From the cell containing the given text, extract its center point as (x, y) coordinate. 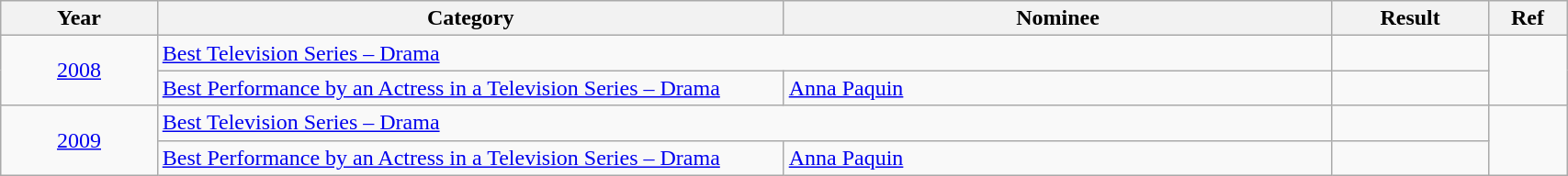
2008 (79, 71)
Ref (1527, 18)
Category (470, 18)
Result (1410, 18)
Year (79, 18)
Nominee (1058, 18)
2009 (79, 140)
